Identify which cell holds the provided text, then report its (X, Y) central coordinate. 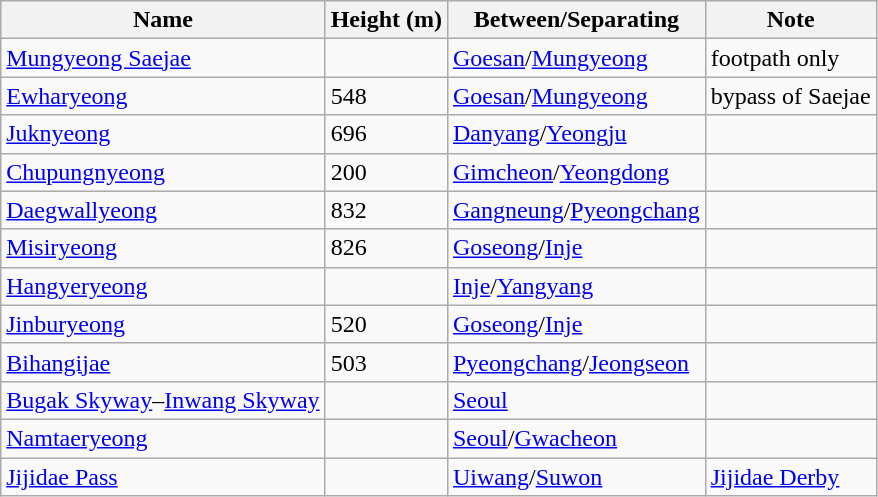
Height (m) (386, 20)
Jijidae Derby (790, 477)
503 (386, 362)
Jijidae Pass (163, 477)
Seoul/Gwacheon (576, 438)
Daegwallyeong (163, 210)
Pyeongchang/Jeongseon (576, 362)
696 (386, 134)
Mungyeong Saejae (163, 58)
548 (386, 96)
Uiwang/Suwon (576, 477)
200 (386, 172)
832 (386, 210)
Juknyeong (163, 134)
Bihangijae (163, 362)
Gangneung/Pyeongchang (576, 210)
bypass of Saejae (790, 96)
Between/Separating (576, 20)
Note (790, 20)
520 (386, 324)
Hangyeryeong (163, 286)
Danyang/Yeongju (576, 134)
Name (163, 20)
Namtaeryeong (163, 438)
826 (386, 248)
Ewharyeong (163, 96)
Bugak Skyway–Inwang Skyway (163, 400)
Jinburyeong (163, 324)
Gimcheon/Yeongdong (576, 172)
Inje/Yangyang (576, 286)
Seoul (576, 400)
Misiryeong (163, 248)
footpath only (790, 58)
Chupungnyeong (163, 172)
